Locate the cell with the specified text and output its (x, y) center coordinate. 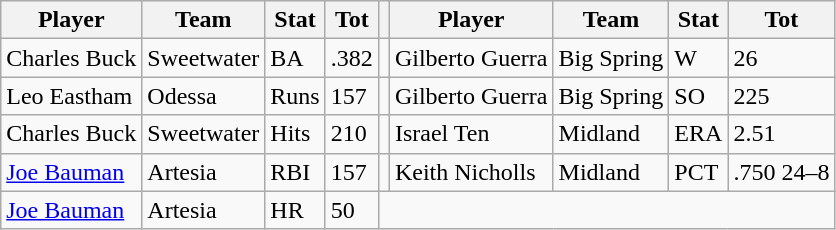
RBI (295, 172)
2.51 (782, 134)
Runs (295, 96)
Leo Eastham (72, 96)
Keith Nicholls (471, 172)
SO (698, 96)
.750 24–8 (782, 172)
BA (295, 58)
Israel Ten (471, 134)
50 (352, 210)
Hits (295, 134)
W (698, 58)
210 (352, 134)
.382 (352, 58)
PCT (698, 172)
ERA (698, 134)
26 (782, 58)
HR (295, 210)
Odessa (204, 96)
225 (782, 96)
